Extract the [x, y] coordinate from the center of the cell holding the provided text.  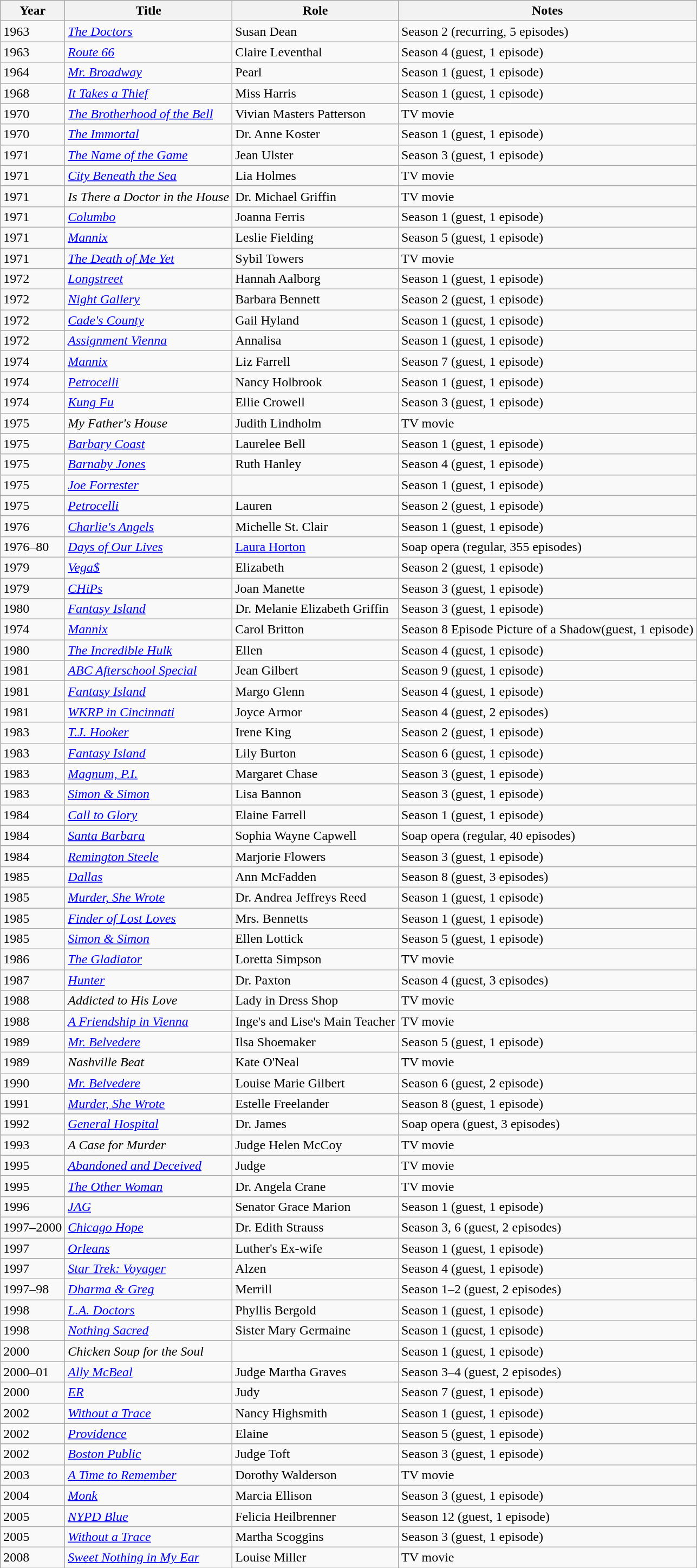
Dr. Angela Crane [315, 1186]
Season 3, 6 (guest, 2 episodes) [547, 1227]
Title [148, 11]
Nancy Highsmith [315, 1413]
Season 2 (recurring, 5 episodes) [547, 31]
Nothing Sacred [148, 1331]
Sweet Nothing in My Ear [148, 1557]
Felicia Heilbrenner [315, 1516]
Joyce Armor [315, 712]
Santa Barbara [148, 835]
2004 [32, 1495]
Days of Our Lives [148, 547]
1997–98 [32, 1290]
2008 [32, 1557]
Liz Farrell [315, 361]
Notes [547, 11]
Soap opera (guest, 3 episodes) [547, 1124]
Joan Manette [315, 588]
Jean Gilbert [315, 671]
Claire Leventhal [315, 52]
The Immortal [148, 134]
WKRP in Cincinnati [148, 712]
Sophia Wayne Capwell [315, 835]
Orleans [148, 1248]
Inge's and Lise's Main Teacher [315, 1021]
Season 12 (guest, 1 episode) [547, 1516]
JAG [148, 1207]
1976–80 [32, 547]
Season 6 (guest, 2 episode) [547, 1083]
ER [148, 1392]
Pearl [315, 73]
It Takes a Thief [148, 93]
Loretta Simpson [315, 960]
Hunter [148, 980]
A Time to Remember [148, 1475]
Dr. Paxton [315, 980]
Season 4 (guest, 2 episodes) [547, 712]
Season 1–2 (guest, 2 episodes) [547, 1290]
Elaine Farrell [315, 815]
Providence [148, 1434]
1996 [32, 1207]
Columbo [148, 217]
Estelle Freelander [315, 1104]
Dr. Edith Strauss [315, 1227]
Addicted to His Love [148, 1001]
Margaret Chase [315, 774]
Dharma & Greg [148, 1290]
Barnaby Jones [148, 464]
Remington Steele [148, 856]
The Other Woman [148, 1186]
General Hospital [148, 1124]
Miss Harris [315, 93]
Cade's County [148, 320]
The Death of Me Yet [148, 258]
Ellie Crowell [315, 403]
Dorothy Walderson [315, 1475]
1991 [32, 1104]
Vivian Masters Patterson [315, 114]
A Friendship in Vienna [148, 1021]
Judge Toft [315, 1454]
CHiPs [148, 588]
Laurelee Bell [315, 444]
Michelle St. Clair [315, 526]
2000–01 [32, 1372]
Lia Holmes [315, 176]
Hannah Aalborg [315, 279]
Lily Burton [315, 753]
Elizabeth [315, 567]
Joe Forrester [148, 485]
Magnum, P.I. [148, 774]
Soap opera (regular, 40 episodes) [547, 835]
1987 [32, 980]
2003 [32, 1475]
1997–2000 [32, 1227]
Judy [315, 1392]
Nashville Beat [148, 1062]
Mr. Broadway [148, 73]
Irene King [315, 733]
Louise Marie Gilbert [315, 1083]
1964 [32, 73]
Merrill [315, 1290]
Chicken Soup for the Soul [148, 1351]
NYPD Blue [148, 1516]
Judge [315, 1165]
Mrs. Bennetts [315, 918]
Role [315, 11]
Kung Fu [148, 403]
Kate O'Neal [315, 1062]
Night Gallery [148, 300]
Annalisa [315, 341]
Laura Horton [315, 547]
Luther's Ex-wife [315, 1248]
Ellen Lottick [315, 939]
Nancy Holbrook [315, 382]
Chicago Hope [148, 1227]
Margo Glenn [315, 691]
ABC Afterschool Special [148, 671]
1992 [32, 1124]
Marjorie Flowers [315, 856]
City Beneath the Sea [148, 176]
Season 8 (guest, 1 episode) [547, 1104]
Judge Helen McCoy [315, 1145]
Vega$ [148, 567]
The Brotherhood of the Bell [148, 114]
Senator Grace Marion [315, 1207]
Season 9 (guest, 1 episode) [547, 671]
Call to Glory [148, 815]
Lady in Dress Shop [315, 1001]
Charlie's Angels [148, 526]
1990 [32, 1083]
Louise Miller [315, 1557]
Marcia Ellison [315, 1495]
Gail Hyland [315, 320]
Abandoned and Deceived [148, 1165]
Barbara Bennett [315, 300]
Lisa Bannon [315, 794]
Monk [148, 1495]
The Name of the Game [148, 155]
1986 [32, 960]
Finder of Lost Loves [148, 918]
Ann McFadden [315, 877]
Sister Mary Germaine [315, 1331]
Dr. James [315, 1124]
Season 3–4 (guest, 2 episodes) [547, 1372]
Barbary Coast [148, 444]
Season 4 (guest, 3 episodes) [547, 980]
Lauren [315, 506]
A Case for Murder [148, 1145]
1976 [32, 526]
Judge Martha Graves [315, 1372]
Jean Ulster [315, 155]
Star Trek: Voyager [148, 1269]
Dr. Anne Koster [315, 134]
Is There a Doctor in the House [148, 196]
Dr. Melanie Elizabeth Griffin [315, 609]
Sybil Towers [315, 258]
My Father's House [148, 423]
Ellen [315, 650]
Longstreet [148, 279]
Leslie Fielding [315, 237]
Dr. Michael Griffin [315, 196]
The Gladiator [148, 960]
Dallas [148, 877]
1968 [32, 93]
Judith Lindholm [315, 423]
Dr. Andrea Jeffreys Reed [315, 897]
Ruth Hanley [315, 464]
L.A. Doctors [148, 1310]
Susan Dean [315, 31]
Season 8 Episode Picture of a Shadow(guest, 1 episode) [547, 630]
The Doctors [148, 31]
Ally McBeal [148, 1372]
The Incredible Hulk [148, 650]
Martha Scoggins [315, 1537]
Elaine [315, 1434]
Ilsa Shoemaker [315, 1042]
1993 [32, 1145]
Joanna Ferris [315, 217]
Soap opera (regular, 355 episodes) [547, 547]
Season 6 (guest, 1 episode) [547, 753]
Route 66 [148, 52]
Season 8 (guest, 3 episodes) [547, 877]
Year [32, 11]
Boston Public [148, 1454]
Alzen [315, 1269]
Assignment Vienna [148, 341]
Phyllis Bergold [315, 1310]
T.J. Hooker [148, 733]
Carol Britton [315, 630]
